For the text-containing cell, return its midpoint in (x, y) coordinate format. 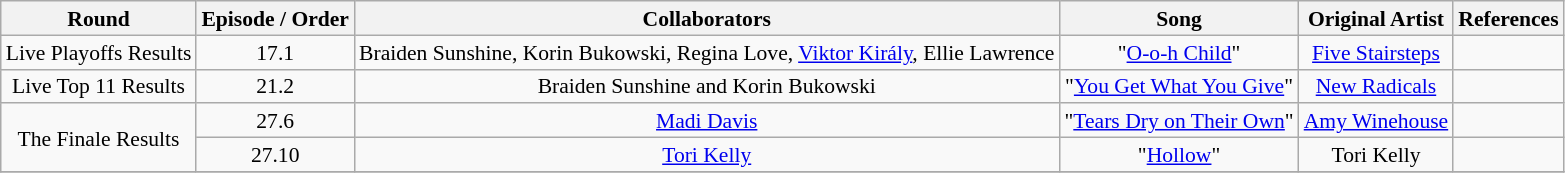
Live Top 11 Results (99, 86)
New Radicals (1376, 86)
The Finale Results (99, 138)
"You Get What You Give" (1178, 86)
Collaborators (706, 18)
Live Playoffs Results (99, 52)
17.1 (275, 52)
Amy Winehouse (1376, 121)
Song (1178, 18)
Round (99, 18)
Madi Davis (706, 121)
21.2 (275, 86)
Five Stairsteps (1376, 52)
Braiden Sunshine and Korin Bukowski (706, 86)
References (1508, 18)
Original Artist (1376, 18)
Braiden Sunshine, Korin Bukowski, Regina Love, Viktor Király, Ellie Lawrence (706, 52)
"O-o-h Child" (1178, 52)
"Hollow" (1178, 155)
Episode / Order (275, 18)
27.10 (275, 155)
"Tears Dry on Their Own" (1178, 121)
27.6 (275, 121)
